Find where the given text appears and provide that cell's center as [X, Y] coordinate. 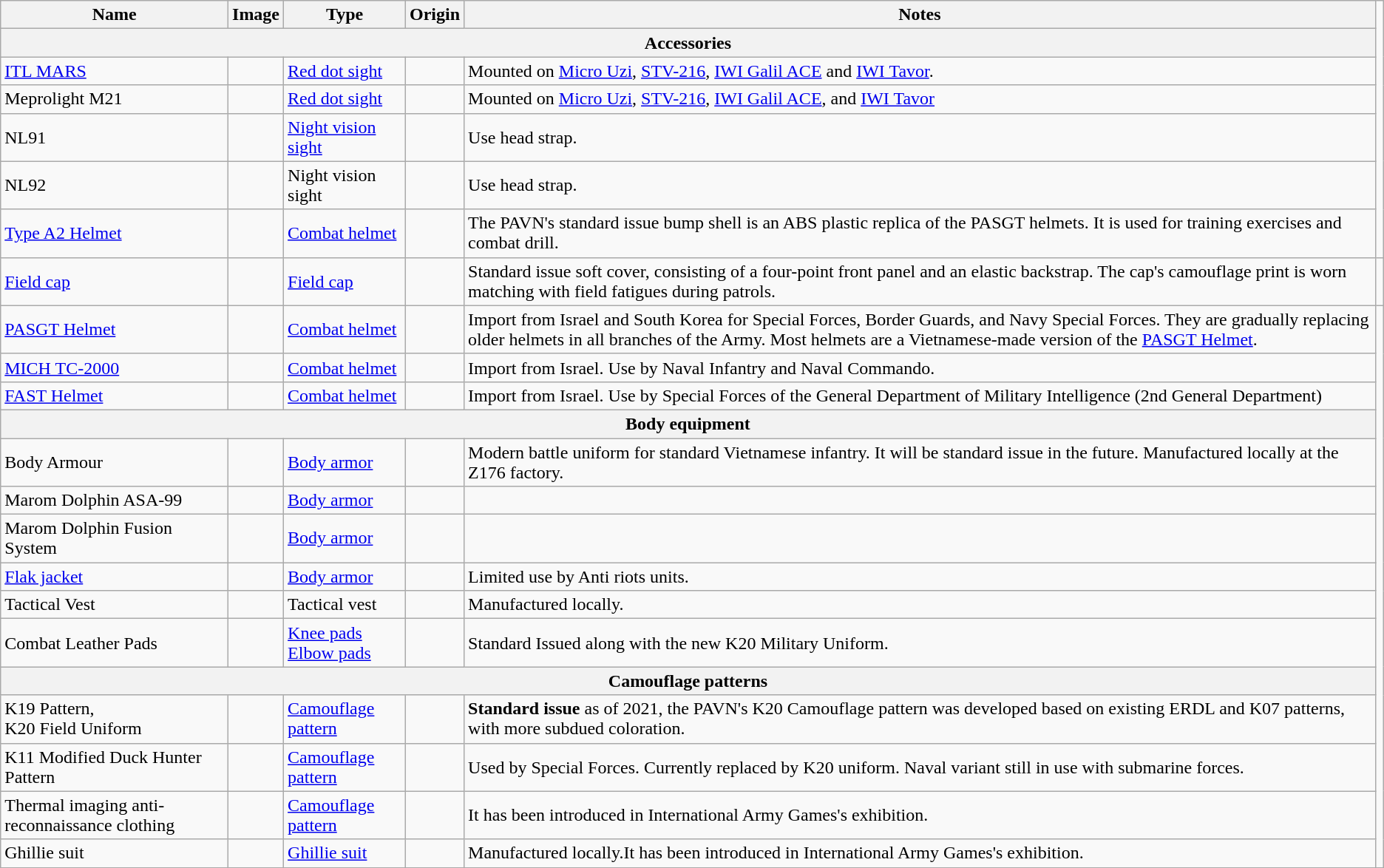
Manufactured locally.It has been introduced in International Army Games's exhibition. [920, 853]
Standard Issued along with the new K20 Military Uniform. [920, 643]
Flak jacket [115, 577]
FAST Helmet [115, 396]
Body Armour [115, 461]
Modern battle uniform for standard Vietnamese infantry. It will be standard issue in the future. Manufactured locally at the Z176 factory. [920, 461]
Used by Special Forces. Currently replaced by K20 uniform. Naval variant still in use with submarine forces. [920, 767]
NL91 [115, 138]
Limited use by Anti riots units. [920, 577]
It has been introduced in International Army Games's exhibition. [920, 815]
Notes [920, 15]
Origin [435, 15]
Mounted on Micro Uzi, STV-216, IWI Galil ACE and IWI Tavor. [920, 71]
Marom Dolphin ASA-99 [115, 501]
Image [256, 15]
Manufactured locally. [920, 605]
Import from Israel. Use by Naval Infantry and Naval Commando. [920, 367]
Mounted on Micro Uzi, STV-216, IWI Galil ACE, and IWI Tavor [920, 99]
The PAVN's standard issue bump shell is an ABS plastic replica of the PASGT helmets. It is used for training exercises and combat drill. [920, 234]
Type A2 Helmet [115, 234]
Import from Israel. Use by Special Forces of the General Department of Military Intelligence (2nd General Department) [920, 396]
K19 Pattern,K20 Field Uniform [115, 719]
Name [115, 15]
Tactical vest [345, 605]
Body equipment [688, 424]
Meprolight M21 [115, 99]
Standard issue as of 2021, the PAVN's K20 Camouflage pattern was developed based on existing ERDL and K07 patterns, with more subdued coloration. [920, 719]
Thermal imaging anti-reconnaissance clothing [115, 815]
Accessories [688, 43]
Marom Dolphin Fusion System [115, 538]
MICH TC-2000 [115, 367]
PASGT Helmet [115, 330]
Camouflage patterns [688, 681]
Type [345, 15]
Combat Leather Pads [115, 643]
Knee padsElbow pads [345, 643]
ITL MARS [115, 71]
Tactical Vest [115, 605]
K11 Modified Duck Hunter Pattern [115, 767]
NL92 [115, 185]
